Return the (x, y) coordinate for the center point of the cell that contains the specified text.  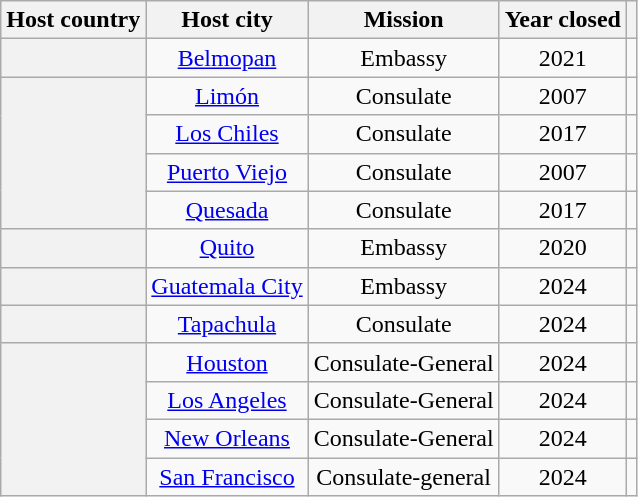
Los Angeles (227, 400)
Consulate-general (404, 477)
Quesada (227, 210)
Puerto Viejo (227, 172)
Tapachula (227, 324)
New Orleans (227, 438)
Houston (227, 362)
San Francisco (227, 477)
Belmopan (227, 58)
Limón (227, 96)
Quito (227, 248)
Host city (227, 20)
2020 (562, 248)
Los Chiles (227, 134)
Year closed (562, 20)
Host country (74, 20)
Mission (404, 20)
Guatemala City (227, 286)
2021 (562, 58)
